Extract the [x, y] coordinate from the center of the cell holding the provided text.  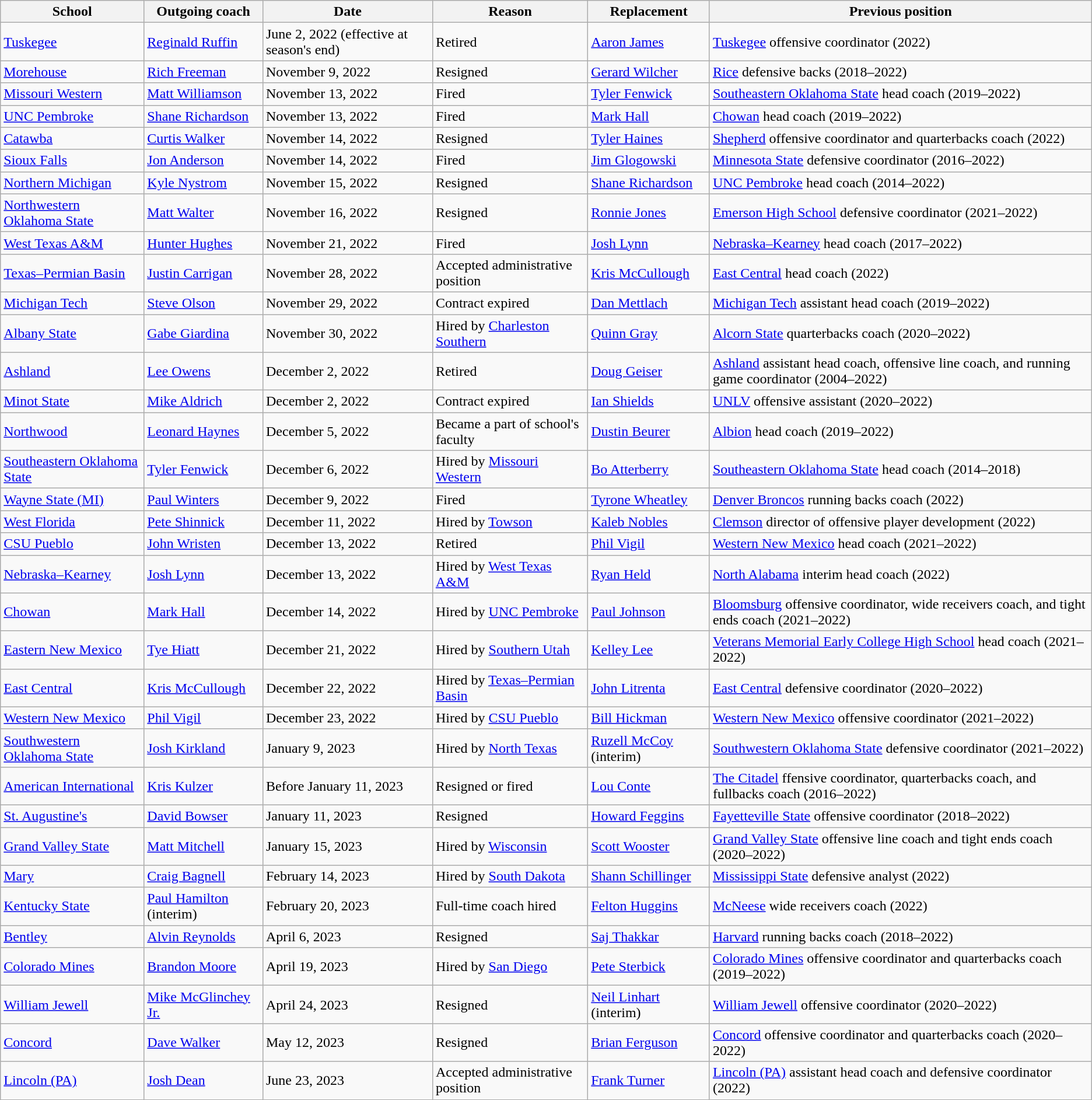
Alvin Reynolds [204, 937]
April 6, 2023 [348, 937]
Outgoing coach [204, 12]
Concord [72, 1042]
Bloomsburg offensive coordinator, wide receivers coach, and tight ends coach (2021–2022) [901, 612]
June 2, 2022 (effective at season's end) [348, 42]
Josh Kirkland [204, 748]
Colorado Mines offensive coordinator and quarterbacks coach (2019–2022) [901, 966]
Matt Walter [204, 212]
December 22, 2022 [348, 687]
Kris Kulzer [204, 785]
Southeastern Oklahoma State head coach (2019–2022) [901, 94]
Lincoln (PA) [72, 1081]
North Alabama interim head coach (2022) [901, 574]
West Texas A&M [72, 243]
Harvard running backs coach (2018–2022) [901, 937]
Western New Mexico offensive coordinator (2021–2022) [901, 718]
Quinn Gray [649, 333]
Western New Mexico head coach (2021–2022) [901, 544]
Paul Johnson [649, 612]
Tuskegee offensive coordinator (2022) [901, 42]
Shann Schillinger [649, 876]
UNLV offensive assistant (2020–2022) [901, 401]
McNeese wide receivers coach (2022) [901, 907]
UNC Pembroke [72, 116]
Hired by Towson [510, 522]
Grand Valley State [72, 846]
Hired by Wisconsin [510, 846]
January 9, 2023 [348, 748]
Alcorn State quarterbacks coach (2020–2022) [901, 333]
Justin Carrigan [204, 273]
November 28, 2022 [348, 273]
CSU Pueblo [72, 544]
School [72, 12]
Frank Turner [649, 1081]
Nebraska–Kearney [72, 574]
West Florida [72, 522]
Leonard Haynes [204, 432]
Paul Winters [204, 500]
Albion head coach (2019–2022) [901, 432]
Ruzell McCoy (interim) [649, 748]
April 24, 2023 [348, 1005]
Bo Atterberry [649, 469]
Shepherd offensive coordinator and quarterbacks coach (2022) [901, 138]
February 20, 2023 [348, 907]
Previous position [901, 12]
Hired by West Texas A&M [510, 574]
Rice defensive backs (2018–2022) [901, 72]
Hired by Southern Utah [510, 650]
Denver Broncos running backs coach (2022) [901, 500]
Kyle Nystrom [204, 183]
Texas–Permian Basin [72, 273]
Felton Huggins [649, 907]
Paul Hamilton (interim) [204, 907]
Eastern New Mexico [72, 650]
Kentucky State [72, 907]
Southeastern Oklahoma State head coach (2014–2018) [901, 469]
Reason [510, 12]
UNC Pembroke head coach (2014–2022) [901, 183]
Matt Williamson [204, 94]
Sioux Falls [72, 160]
Resigned or fired [510, 785]
John Wristen [204, 544]
April 19, 2023 [348, 966]
Hired by UNC Pembroke [510, 612]
Morehouse [72, 72]
Ryan Held [649, 574]
Catawba [72, 138]
December 6, 2022 [348, 469]
East Central defensive coordinator (2020–2022) [901, 687]
Colorado Mines [72, 966]
December 14, 2022 [348, 612]
St. Augustine's [72, 816]
Howard Feggins [649, 816]
Dustin Beurer [649, 432]
Mississippi State defensive analyst (2022) [901, 876]
William Jewell offensive coordinator (2020–2022) [901, 1005]
East Central [72, 687]
Curtis Walker [204, 138]
Southwestern Oklahoma State [72, 748]
Michigan Tech assistant head coach (2019–2022) [901, 303]
Jon Anderson [204, 160]
November 9, 2022 [348, 72]
Bentley [72, 937]
Hired by Missouri Western [510, 469]
November 21, 2022 [348, 243]
David Bowser [204, 816]
Ashland [72, 371]
Southwestern Oklahoma State defensive coordinator (2021–2022) [901, 748]
June 23, 2023 [348, 1081]
Kaleb Nobles [649, 522]
Date [348, 12]
November 30, 2022 [348, 333]
Tyrone Wheatley [649, 500]
Jim Glogowski [649, 160]
Matt Mitchell [204, 846]
Wayne State (MI) [72, 500]
Northern Michigan [72, 183]
John Litrenta [649, 687]
Neil Linhart (interim) [649, 1005]
Rich Freeman [204, 72]
Concord offensive coordinator and quarterbacks coach (2020–2022) [901, 1042]
The Citadel ffensive coordinator, quarterbacks coach, and fullbacks coach (2016–2022) [901, 785]
Lou Conte [649, 785]
December 5, 2022 [348, 432]
William Jewell [72, 1005]
Mike McGlinchey Jr. [204, 1005]
Chowan head coach (2019–2022) [901, 116]
November 29, 2022 [348, 303]
Albany State [72, 333]
Hired by North Texas [510, 748]
Veterans Memorial Early College High School head coach (2021–2022) [901, 650]
Josh Dean [204, 1081]
Hired by Charleston Southern [510, 333]
Steve Olson [204, 303]
Ashland assistant head coach, offensive line coach, and running game coordinator (2004–2022) [901, 371]
November 16, 2022 [348, 212]
Tuskegee [72, 42]
Lincoln (PA) assistant head coach and defensive coordinator (2022) [901, 1081]
Grand Valley State offensive line coach and tight ends coach (2020–2022) [901, 846]
Before January 11, 2023 [348, 785]
Aaron James [649, 42]
Replacement [649, 12]
Southeastern Oklahoma State [72, 469]
Hired by Texas–Permian Basin [510, 687]
January 11, 2023 [348, 816]
East Central head coach (2022) [901, 273]
Emerson High School defensive coordinator (2021–2022) [901, 212]
Full-time coach hired [510, 907]
Hunter Hughes [204, 243]
Hired by CSU Pueblo [510, 718]
January 15, 2023 [348, 846]
Pete Sterbick [649, 966]
February 14, 2023 [348, 876]
Minnesota State defensive coordinator (2016–2022) [901, 160]
Kelley Lee [649, 650]
Tyler Haines [649, 138]
Mike Aldrich [204, 401]
Nebraska–Kearney head coach (2017–2022) [901, 243]
December 21, 2022 [348, 650]
Hired by San Diego [510, 966]
Mary [72, 876]
Missouri Western [72, 94]
Michigan Tech [72, 303]
Clemson director of offensive player development (2022) [901, 522]
Minot State [72, 401]
Saj Thakkar [649, 937]
Gabe Giardina [204, 333]
Brandon Moore [204, 966]
Reginald Ruffin [204, 42]
American International [72, 785]
Bill Hickman [649, 718]
December 11, 2022 [348, 522]
Dave Walker [204, 1042]
Doug Geiser [649, 371]
Ian Shields [649, 401]
Hired by South Dakota [510, 876]
December 9, 2022 [348, 500]
Chowan [72, 612]
Craig Bagnell [204, 876]
Ronnie Jones [649, 212]
Pete Shinnick [204, 522]
Fayetteville State offensive coordinator (2018–2022) [901, 816]
Brian Ferguson [649, 1042]
Dan Mettlach [649, 303]
Gerard Wilcher [649, 72]
Lee Owens [204, 371]
Northwestern Oklahoma State [72, 212]
Became a part of school's faculty [510, 432]
Northwood [72, 432]
Scott Wooster [649, 846]
December 23, 2022 [348, 718]
Tye Hiatt [204, 650]
Western New Mexico [72, 718]
November 15, 2022 [348, 183]
May 12, 2023 [348, 1042]
